Determine the (x, y) coordinate at the center of the cell enclosing the given text.  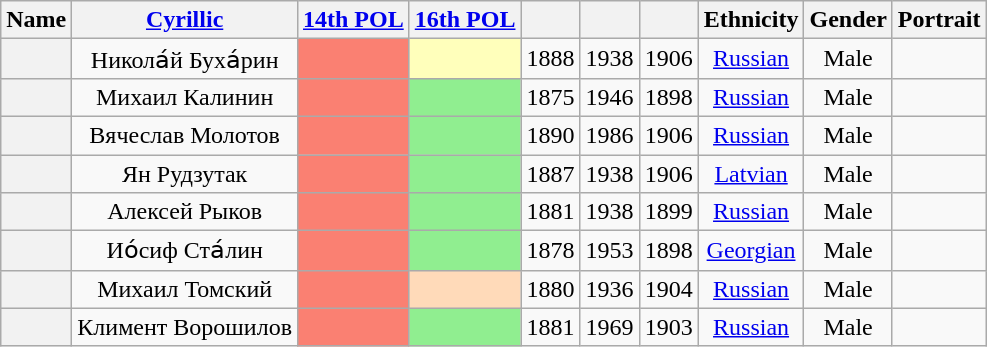
Name (36, 20)
1875 (550, 97)
Алексей Рыков (185, 212)
Portrait (939, 20)
Климент Ворошилов (185, 327)
Ио́сиф Ста́лин (185, 251)
Ethnicity (751, 20)
1887 (550, 173)
1890 (550, 135)
16th POL (465, 20)
Georgian (751, 251)
1888 (550, 59)
Михаил Томский (185, 289)
Latvian (751, 173)
Вячеслав Молотов (185, 135)
1946 (610, 97)
1986 (610, 135)
1880 (550, 289)
1904 (668, 289)
14th POL (353, 20)
Ян Рудзутак (185, 173)
Cyrillic (185, 20)
1969 (610, 327)
1899 (668, 212)
Михаил Калинин (185, 97)
1953 (610, 251)
1903 (668, 327)
1878 (550, 251)
1936 (610, 289)
Никола́й Буха́рин (185, 59)
Gender (848, 20)
